Return the (x, y) coordinate for the center point of the cell that contains the specified text.  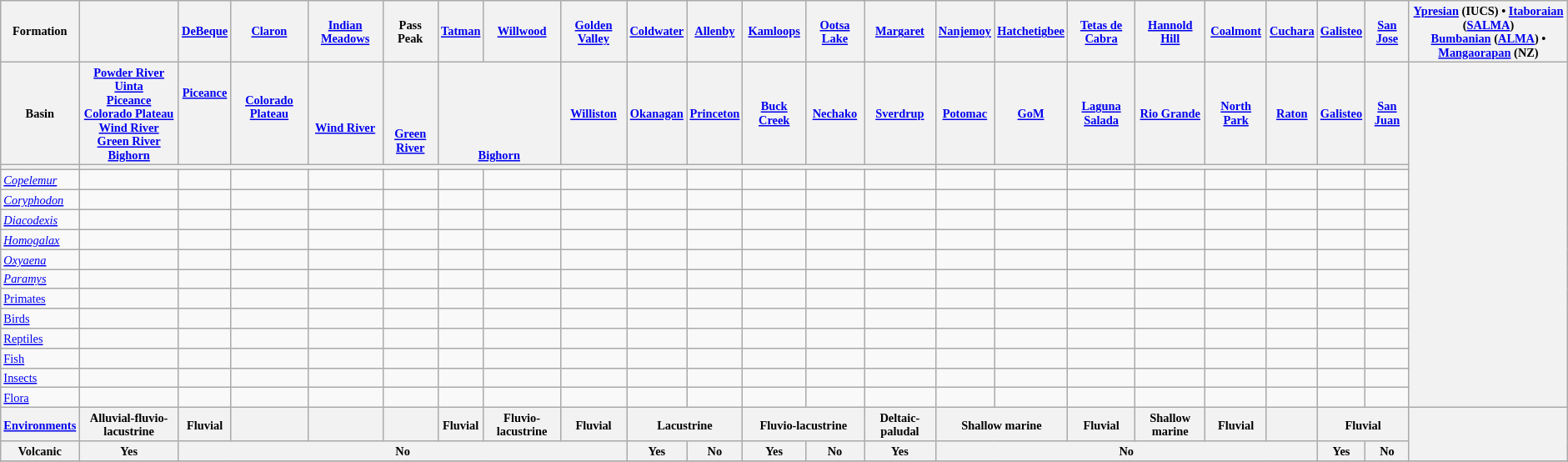
San Juan (1387, 113)
Nanjemoy (964, 30)
Oxyaena (40, 259)
Tetas de Cabra (1102, 30)
Lacustrine (685, 424)
Reptiles (40, 338)
Kamloops (774, 30)
Cuchara (1292, 30)
Volcanic (40, 450)
Insects (40, 378)
DeBeque (204, 30)
Princeton (715, 113)
Wind River (345, 113)
Hatchetigbee (1031, 30)
Formation (40, 30)
Margaret (900, 30)
GoM (1031, 113)
Copelemur (40, 180)
Primates (40, 299)
Claron (269, 30)
North Park (1235, 113)
Tatman (460, 30)
Willwood (522, 30)
Potomac (964, 113)
Golden Valley (594, 30)
Ypresian (IUCS) • Itaboraian (SALMA)Bumbanian (ALMA) • Mangaorapan (NZ) (1489, 30)
Allenby (715, 30)
Sverdrup (900, 113)
Laguna Salada (1102, 113)
Alluvial-fluvio-lacustrine (129, 424)
Piceance (204, 113)
Environments (40, 424)
Coalmont (1235, 30)
Diacodexis (40, 219)
Fish (40, 358)
Bighorn (498, 113)
Coldwater (657, 30)
Williston (594, 113)
Paramys (40, 279)
Colorado Plateau (269, 113)
Rio Grande (1170, 113)
Ootsa Lake (834, 30)
Flora (40, 397)
Green River (410, 113)
Okanagan (657, 113)
Homogalax (40, 239)
Buck Creek (774, 113)
Coryphodon (40, 199)
Birds (40, 319)
Hannold Hill (1170, 30)
Indian Meadows (345, 30)
Basin (40, 113)
Pass Peak (410, 30)
Deltaic-paludal (900, 424)
Powder RiverUintaPiceanceColorado PlateauWind RiverGreen RiverBighorn (129, 113)
Raton (1292, 113)
Nechako (834, 113)
San Jose (1387, 30)
